Identify which cell holds the provided text, then report its (X, Y) central coordinate. 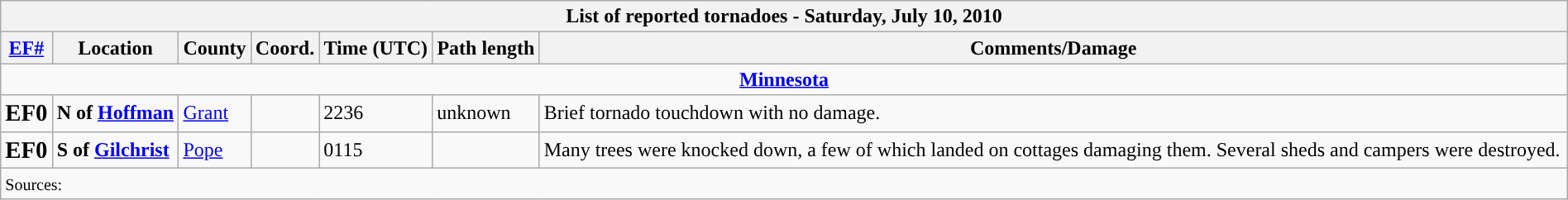
Brief tornado touchdown with no damage. (1054, 113)
List of reported tornadoes - Saturday, July 10, 2010 (784, 17)
Many trees were knocked down, a few of which landed on cottages damaging them. Several sheds and campers were destroyed. (1054, 150)
Location (116, 48)
County (215, 48)
unknown (486, 113)
0115 (375, 150)
Sources: (784, 183)
Coord. (284, 48)
Comments/Damage (1054, 48)
Pope (215, 150)
Path length (486, 48)
Grant (215, 113)
N of Hoffman (116, 113)
EF# (26, 48)
Time (UTC) (375, 48)
2236 (375, 113)
Minnesota (784, 79)
S of Gilchrist (116, 150)
